For the text-containing cell, return its midpoint in [x, y] coordinate format. 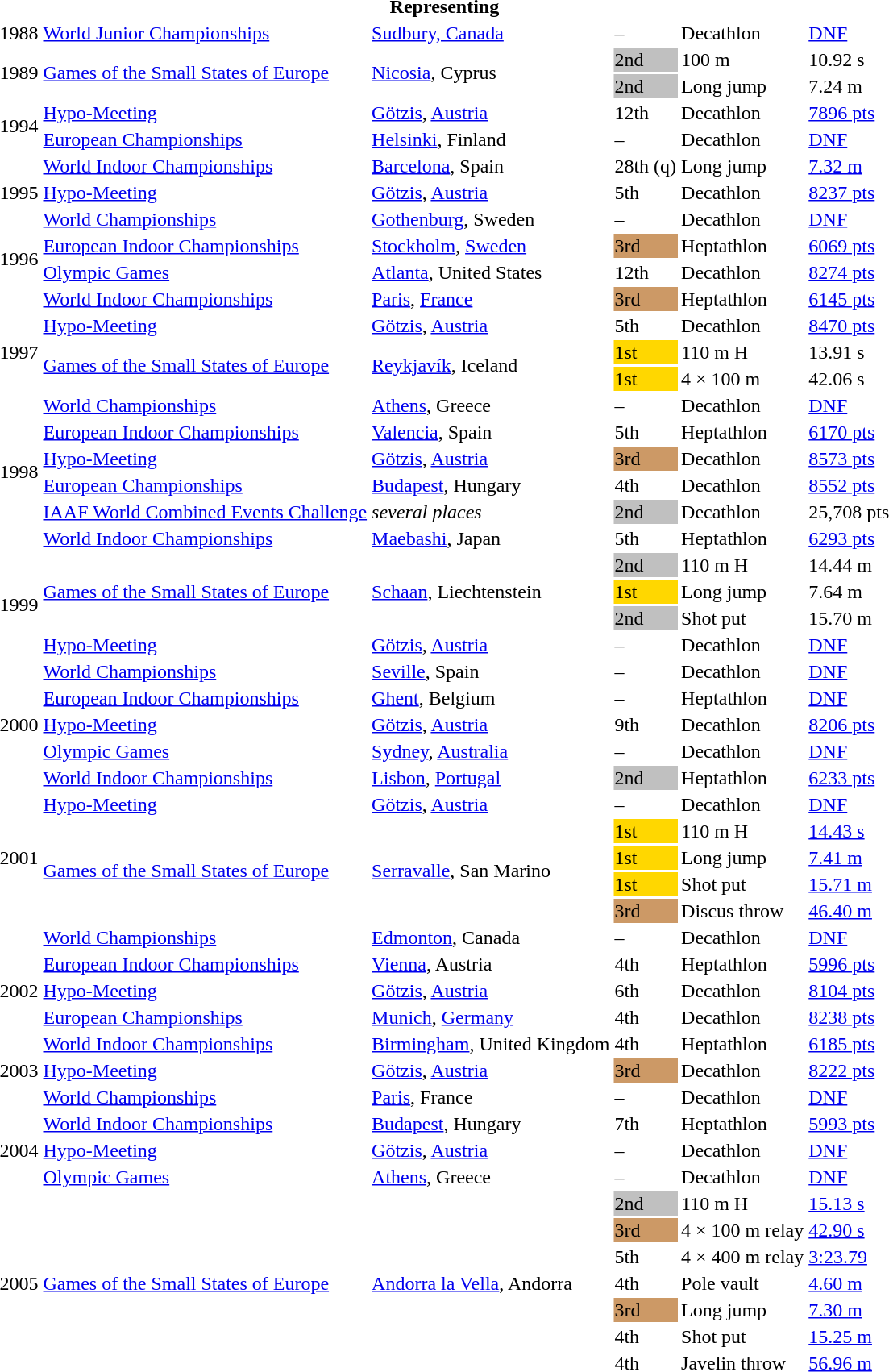
Barcelona, Spain [491, 166]
28th (q) [646, 166]
Stockholm, Sweden [491, 246]
Atlanta, United States [491, 272]
Schaan, Liechtenstein [491, 592]
Sudbury, Canada [491, 33]
4 × 100 m [743, 379]
World Junior Championships [205, 33]
Birmingham, United Kingdom [491, 1044]
Discus throw [743, 911]
Vienna, Austria [491, 964]
Maebashi, Japan [491, 538]
100 m [743, 60]
Nicosia, Cyprus [491, 73]
Lisbon, Portugal [491, 778]
Seville, Spain [491, 671]
several places [491, 512]
Edmonton, Canada [491, 938]
9th [646, 725]
4 × 100 m relay [743, 1230]
IAAF World Combined Events Challenge [205, 512]
Reykjavík, Iceland [491, 366]
Sydney, Australia [491, 751]
Munich, Germany [491, 1017]
4 × 400 m relay [743, 1257]
7th [646, 1124]
Pole vault [743, 1283]
6th [646, 991]
Ghent, Belgium [491, 698]
Helsinki, Finland [491, 139]
Valencia, Spain [491, 432]
Serravalle, San Marino [491, 871]
Gothenburg, Sweden [491, 219]
